Return the (X, Y) coordinate for the center point of the cell that contains the specified text.  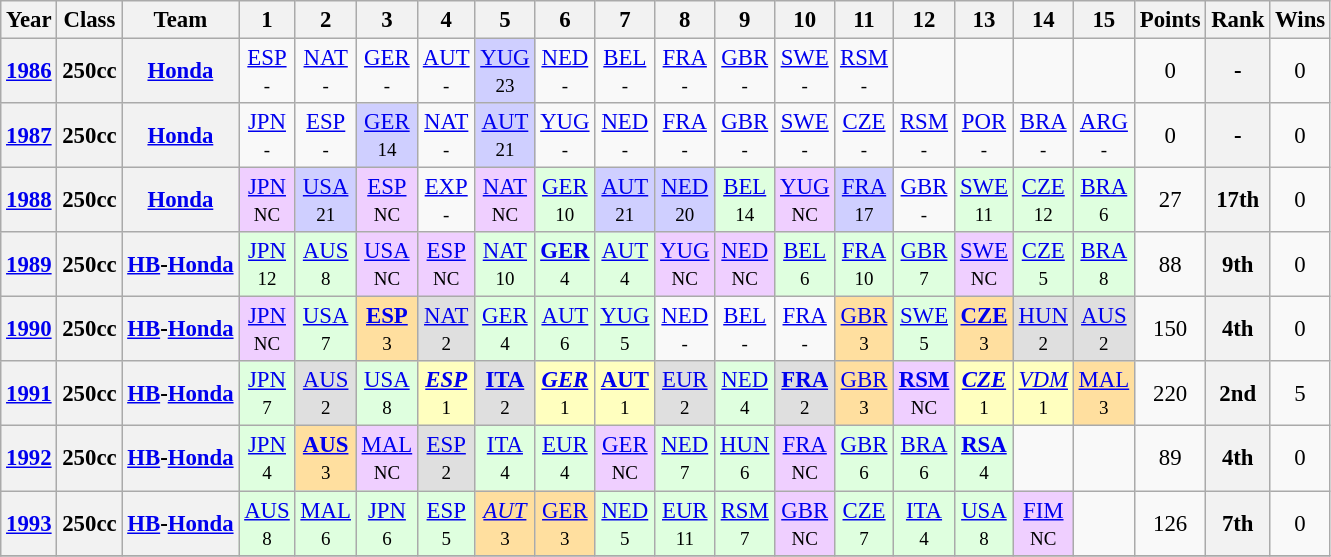
BRA8 (1104, 264)
GER3 (565, 524)
USA21 (326, 200)
3 (386, 20)
CZE3 (984, 330)
AUT4 (625, 264)
GERNC (625, 458)
9th (1238, 264)
NEDNC (745, 264)
NED5 (625, 524)
17th (1238, 200)
6 (565, 20)
AUT3 (505, 524)
AUT1 (625, 394)
MAL6 (326, 524)
88 (1170, 264)
1987 (29, 136)
89 (1170, 458)
2nd (1238, 394)
YUG23 (505, 72)
RSM7 (745, 524)
MAL3 (1104, 394)
10 (805, 20)
12 (924, 20)
NATNC (505, 200)
HUN2 (1043, 330)
ITA2 (505, 394)
NED7 (685, 458)
EUR2 (685, 394)
FIMNC (1043, 524)
JPN4 (267, 458)
1988 (29, 200)
BRA- (1043, 136)
JPN7 (267, 394)
Class (90, 20)
GER14 (386, 136)
CZE1 (984, 394)
1992 (29, 458)
FRANC (805, 458)
13 (984, 20)
GBR6 (864, 458)
USA7 (326, 330)
YUG- (565, 136)
FRA17 (864, 200)
BEL14 (745, 200)
EUR4 (565, 458)
1993 (29, 524)
1989 (29, 264)
ESP5 (446, 524)
Points (1170, 20)
4 (446, 20)
15 (1104, 20)
BEL6 (805, 264)
GER- (386, 72)
JPN12 (267, 264)
RSMNC (924, 394)
FRA2 (805, 394)
FRA10 (864, 264)
AUT- (446, 72)
AUT6 (565, 330)
POR- (984, 136)
1991 (29, 394)
11 (864, 20)
27 (1170, 200)
EUR11 (685, 524)
GER1 (565, 394)
GBR7 (924, 264)
SWENC (984, 264)
CZE7 (864, 524)
7th (1238, 524)
1990 (29, 330)
VDM1 (1043, 394)
9 (745, 20)
Wins (1300, 20)
150 (1170, 330)
2 (326, 20)
AUS3 (326, 458)
EXP- (446, 200)
ESP2 (446, 458)
GBRNC (805, 524)
JPN6 (386, 524)
SWE11 (984, 200)
7 (625, 20)
CZE- (864, 136)
1 (267, 20)
RSA4 (984, 458)
Year (29, 20)
Team (180, 20)
MALNC (386, 458)
USANC (386, 264)
NAT2 (446, 330)
NAT10 (505, 264)
HUN6 (745, 458)
Rank (1238, 20)
SWE5 (924, 330)
CZE12 (1043, 200)
NED4 (745, 394)
YUG5 (625, 330)
ARG- (1104, 136)
ESP3 (386, 330)
ESP1 (446, 394)
8 (685, 20)
220 (1170, 394)
126 (1170, 524)
CZE5 (1043, 264)
1986 (29, 72)
GER10 (565, 200)
JPN- (267, 136)
14 (1043, 20)
NED20 (685, 200)
